Output the (x, y) coordinate of the center of the cell containing the given text.  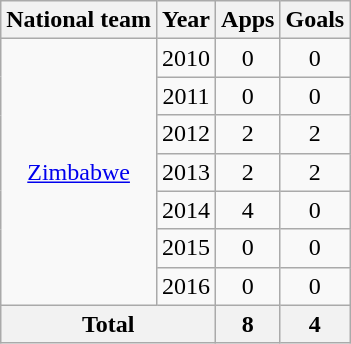
Year (186, 20)
2013 (186, 172)
Zimbabwe (79, 172)
National team (79, 20)
2016 (186, 286)
Goals (315, 20)
Total (108, 324)
8 (248, 324)
Apps (248, 20)
2012 (186, 134)
2010 (186, 58)
2014 (186, 210)
2011 (186, 96)
2015 (186, 248)
